Provide the (x, y) coordinate of the cell's center where the given text is located.  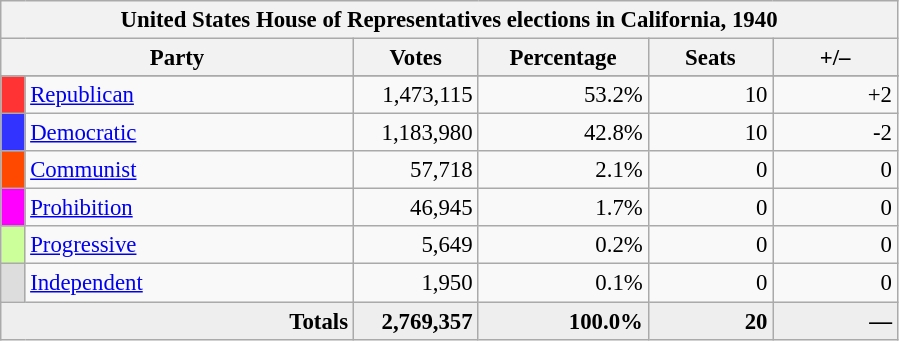
57,718 (416, 170)
Communist (189, 170)
+/– (836, 58)
2.1% (563, 170)
Independent (189, 283)
Party (178, 58)
0.1% (563, 283)
20 (710, 321)
2,769,357 (416, 321)
United States House of Representatives elections in California, 1940 (450, 20)
Prohibition (189, 208)
+2 (836, 95)
46,945 (416, 208)
Progressive (189, 245)
0.2% (563, 245)
1,183,980 (416, 133)
Votes (416, 58)
— (836, 321)
42.8% (563, 133)
Republican (189, 95)
Percentage (563, 58)
1,950 (416, 283)
1.7% (563, 208)
-2 (836, 133)
1,473,115 (416, 95)
5,649 (416, 245)
Democratic (189, 133)
Seats (710, 58)
53.2% (563, 95)
100.0% (563, 321)
Totals (178, 321)
